Return the (x, y) coordinate for the center point of the cell that contains the specified text.  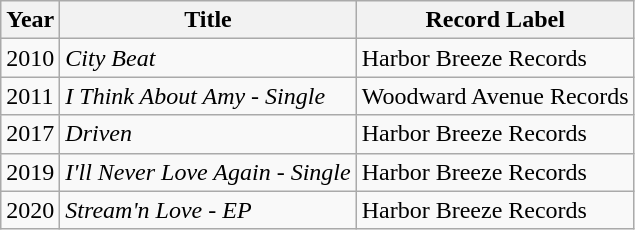
Record Label (495, 20)
Year (30, 20)
Stream'n Love - EP (208, 210)
Driven (208, 134)
2019 (30, 172)
2010 (30, 58)
Title (208, 20)
City Beat (208, 58)
Woodward Avenue Records (495, 96)
2011 (30, 96)
I'll Never Love Again - Single (208, 172)
I Think About Amy - Single (208, 96)
2017 (30, 134)
2020 (30, 210)
